Search for the cell housing the specified text and yield its (X, Y) center coordinate. 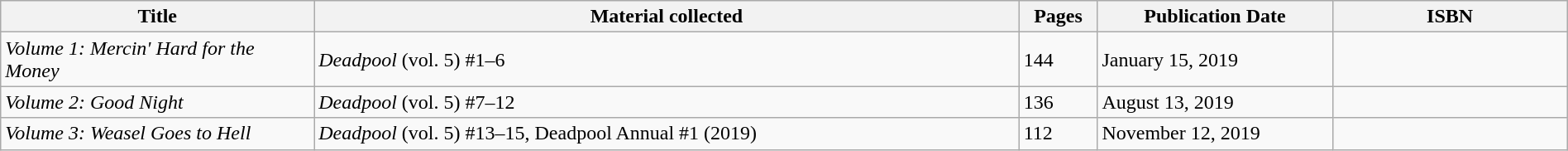
ISBN (1450, 17)
Title (157, 17)
Material collected (667, 17)
Pages (1059, 17)
Volume 2: Good Night (157, 102)
August 13, 2019 (1215, 102)
136 (1059, 102)
Publication Date (1215, 17)
Deadpool (vol. 5) #7–12 (667, 102)
Deadpool (vol. 5) #13–15, Deadpool Annual #1 (2019) (667, 134)
112 (1059, 134)
Volume 3: Weasel Goes to Hell (157, 134)
January 15, 2019 (1215, 60)
144 (1059, 60)
Deadpool (vol. 5) #1–6 (667, 60)
Volume 1: Mercin' Hard for the Money (157, 60)
November 12, 2019 (1215, 134)
